Search for the cell housing the specified text and yield its (X, Y) center coordinate. 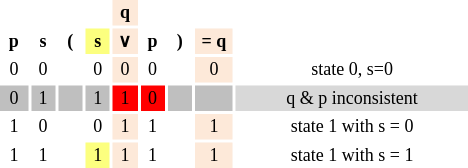
∨ (125, 41)
( (70, 41)
state 1 with s = 1 (352, 155)
state 0, s=0 (352, 70)
state 1 with s = 0 (352, 127)
q (125, 13)
q & p inconsistent (352, 99)
= q (214, 41)
) (180, 41)
